Provide the (x, y) coordinate of the cell's center where the given text is located.  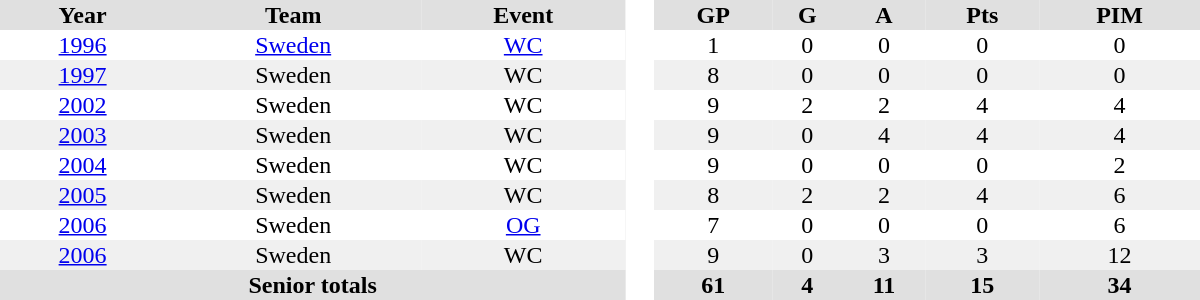
GP (713, 15)
Year (82, 15)
2002 (82, 105)
1996 (82, 45)
Team (293, 15)
Pts (982, 15)
OG (523, 225)
15 (982, 285)
1997 (82, 75)
Event (523, 15)
2004 (82, 165)
11 (884, 285)
1 (713, 45)
G (807, 15)
12 (1120, 255)
2005 (82, 195)
7 (713, 225)
2003 (82, 135)
61 (713, 285)
Senior totals (312, 285)
34 (1120, 285)
PIM (1120, 15)
A (884, 15)
